For the text-containing cell, return its midpoint in (X, Y) coordinate format. 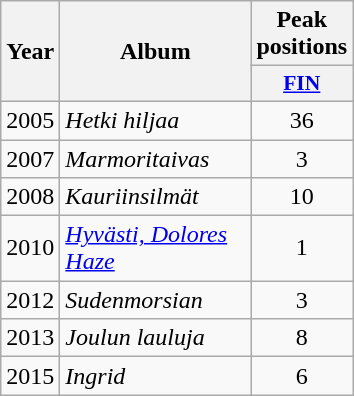
Hyvästi, Dolores Haze (156, 248)
Marmoritaivas (156, 159)
2013 (30, 338)
Peak positions (302, 34)
6 (302, 376)
Album (156, 52)
2007 (30, 159)
Ingrid (156, 376)
Year (30, 52)
Kauriinsilmät (156, 197)
2012 (30, 300)
2008 (30, 197)
10 (302, 197)
2015 (30, 376)
Joulun lauluja (156, 338)
2005 (30, 120)
1 (302, 248)
FIN (302, 84)
Sudenmorsian (156, 300)
8 (302, 338)
Hetki hiljaa (156, 120)
36 (302, 120)
2010 (30, 248)
